For the text-containing cell, return its midpoint in [x, y] coordinate format. 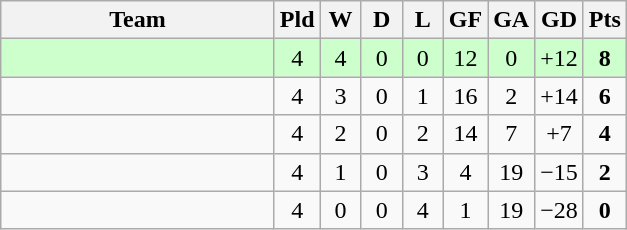
14 [465, 134]
8 [604, 58]
GF [465, 20]
−15 [560, 172]
L [422, 20]
7 [512, 134]
Pld [297, 20]
W [340, 20]
+12 [560, 58]
6 [604, 96]
Pts [604, 20]
−28 [560, 210]
+14 [560, 96]
Team [138, 20]
12 [465, 58]
16 [465, 96]
+7 [560, 134]
GD [560, 20]
D [382, 20]
GA [512, 20]
